Find where the given text appears and provide that cell's center as [X, Y] coordinate. 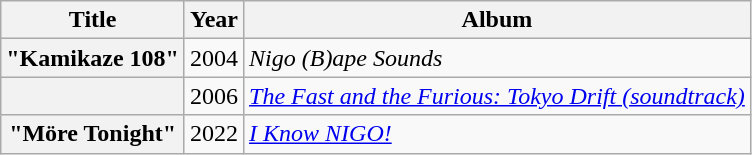
2022 [214, 134]
The Fast and the Furious: Tokyo Drift (soundtrack) [498, 96]
Title [93, 20]
2006 [214, 96]
2004 [214, 58]
I Know NIGO! [498, 134]
Nigo (B)ape Sounds [498, 58]
"Möre Tonight" [93, 134]
"Kamikaze 108" [93, 58]
Year [214, 20]
Album [498, 20]
